From the cell containing the given text, extract its center point as (x, y) coordinate. 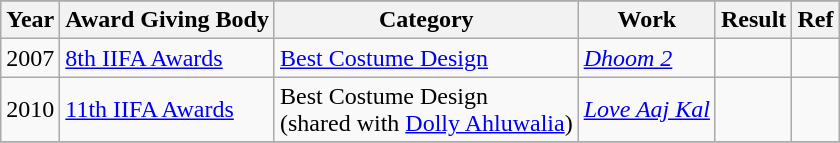
8th IIFA Awards (168, 58)
2007 (30, 58)
Ref (816, 20)
Best Costume Design (426, 58)
Best Costume Design(shared with Dolly Ahluwalia) (426, 110)
Year (30, 20)
Award Giving Body (168, 20)
Work (646, 20)
Category (426, 20)
Dhoom 2 (646, 58)
2010 (30, 110)
11th IIFA Awards (168, 110)
Love Aaj Kal (646, 110)
Result (753, 20)
